Locate the cell with the specified text and output its (x, y) center coordinate. 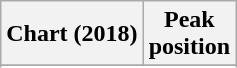
Peakposition (189, 34)
Chart (2018) (72, 34)
